Scan for the cell matching the given text and deliver its [x, y] coordinate at center. 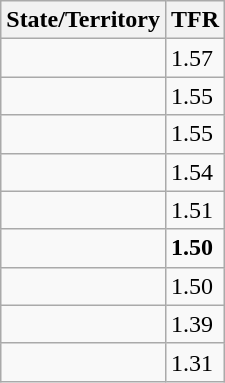
TFR [196, 20]
State/Territory [84, 20]
1.31 [196, 362]
1.57 [196, 58]
1.51 [196, 210]
1.39 [196, 324]
1.54 [196, 172]
